Scan for the cell matching the given text and deliver its (x, y) coordinate at center. 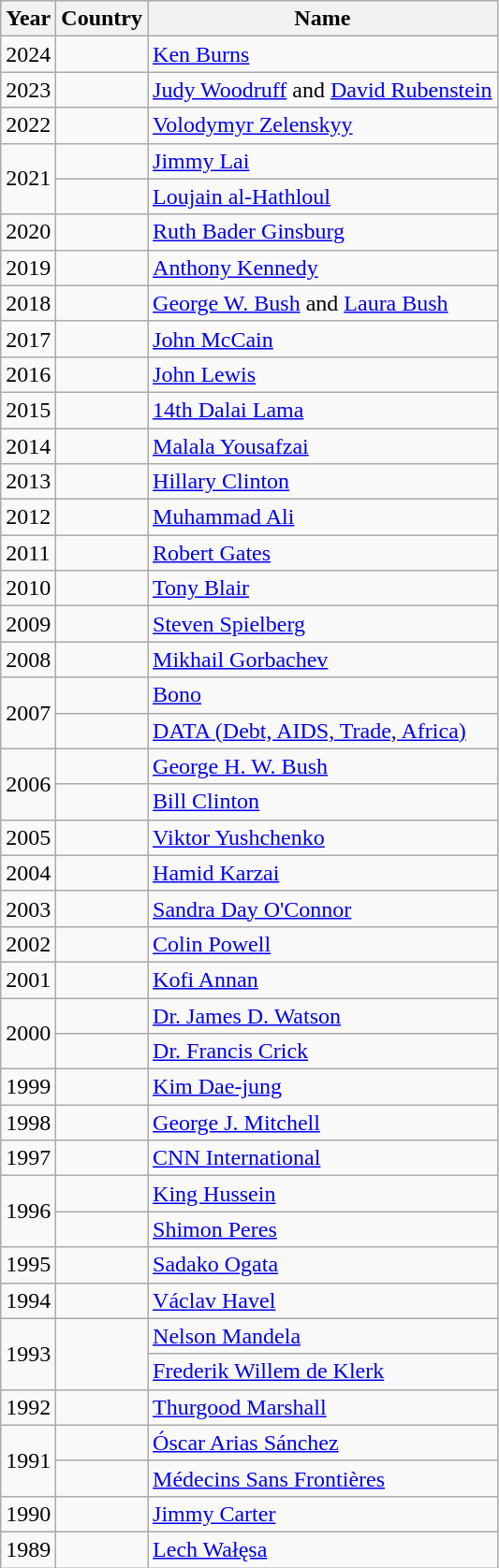
Thurgood Marshall (323, 1407)
2006 (28, 784)
1992 (28, 1407)
Name (323, 19)
2009 (28, 624)
2001 (28, 980)
Judy Woodruff and David Rubenstein (323, 90)
Volodymyr Zelenskyy (323, 125)
Nelson Mandela (323, 1336)
Sadako Ogata (323, 1265)
John McCain (323, 339)
Bono (323, 695)
Anthony Kennedy (323, 268)
Mikhail Gorbachev (323, 660)
14th Dalai Lama (323, 410)
2011 (28, 553)
Year (28, 19)
Country (102, 19)
Dr. James D. Watson (323, 1015)
Muhammad Ali (323, 517)
Lech Wałęsa (323, 1549)
Dr. Francis Crick (323, 1052)
2021 (28, 179)
John Lewis (323, 374)
2016 (28, 374)
Sandra Day O'Connor (323, 908)
Jimmy Carter (323, 1514)
Loujain al-Hathloul (323, 196)
Médecins Sans Frontières (323, 1478)
Jimmy Lai (323, 161)
1995 (28, 1265)
2008 (28, 660)
2023 (28, 90)
1997 (28, 1158)
2020 (28, 232)
2003 (28, 908)
Tony Blair (323, 588)
George W. Bush and Laura Bush (323, 303)
Kim Dae-jung (323, 1087)
2018 (28, 303)
2000 (28, 1033)
2014 (28, 446)
2004 (28, 873)
Viktor Yushchenko (323, 837)
George J. Mitchell (323, 1123)
Václav Havel (323, 1300)
2005 (28, 837)
Frederik Willem de Klerk (323, 1372)
2013 (28, 482)
Hillary Clinton (323, 482)
Bill Clinton (323, 802)
Colin Powell (323, 944)
2007 (28, 713)
Malala Yousafzai (323, 446)
Hamid Karzai (323, 873)
2022 (28, 125)
Ken Burns (323, 54)
1990 (28, 1514)
Steven Spielberg (323, 624)
1996 (28, 1212)
1994 (28, 1300)
2019 (28, 268)
1998 (28, 1123)
Kofi Annan (323, 980)
2002 (28, 944)
King Hussein (323, 1194)
Shimon Peres (323, 1229)
George H. W. Bush (323, 766)
2024 (28, 54)
Robert Gates (323, 553)
1991 (28, 1460)
CNN International (323, 1158)
1989 (28, 1549)
Óscar Arias Sánchez (323, 1443)
2012 (28, 517)
2015 (28, 410)
2017 (28, 339)
1999 (28, 1087)
Ruth Bader Ginsburg (323, 232)
1993 (28, 1354)
2010 (28, 588)
DATA (Debt, AIDS, Trade, Africa) (323, 731)
